Return [X, Y] of the center of cell containing provided text 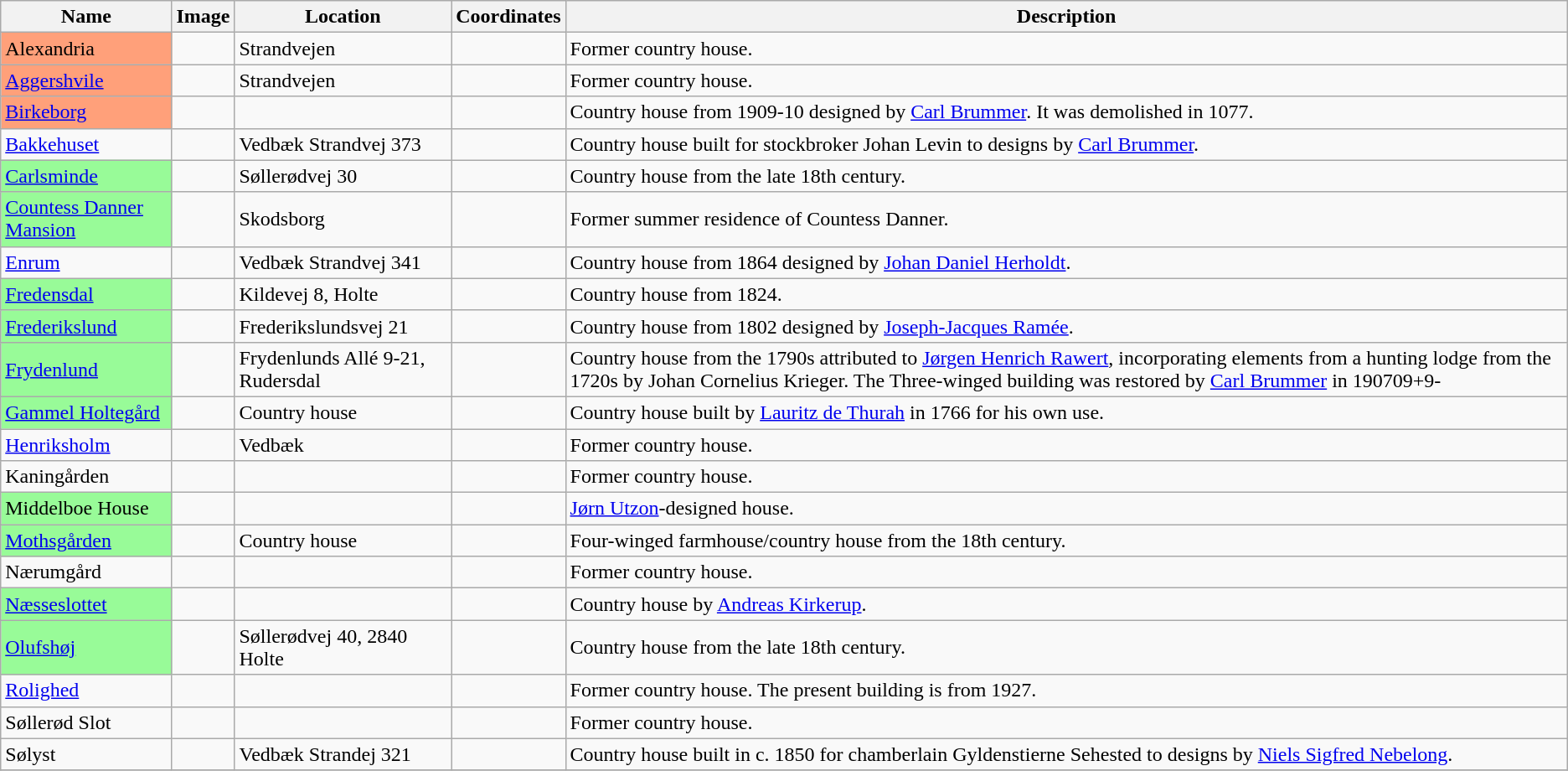
Vedbæk Strandej 321 [343, 754]
Søllerødvej 30 [343, 176]
Rolighed [86, 691]
Vedbæk [343, 445]
Kildevej 8, Holte [343, 294]
Vedbæk Strandvej 341 [343, 262]
Countess Danner Mansion [86, 220]
Former summer residence of Countess Danner. [1066, 220]
Skodsborg [343, 220]
Coordinates [508, 17]
Frydenlunds Allé 9-21, Rudersdal [343, 369]
Former country house. The present building is from 1927. [1066, 691]
Nærumgård [86, 572]
Olufshøj [86, 647]
Country house built for stockbroker Johan Levin to designs by Carl Brummer. [1066, 144]
Name [86, 17]
Bakkehuset [86, 144]
Middelboe House [86, 509]
Carlsminde [86, 176]
Frydenlund [86, 369]
Gammel Holtegård [86, 412]
Four-winged farmhouse/country house from the 18th century. [1066, 541]
Country house built by Lauritz de Thurah in 1766 for his own use. [1066, 412]
Næsseslottet [86, 604]
Søllerødvej 40, 2840 Holte [343, 647]
Søllerød Slot [86, 722]
Country house from 1802 designed by Joseph-Jacques Ramée. [1066, 326]
Country house from 1909-10 designed by Carl Brummer. It was demolished in 1077. [1066, 112]
Fredensdal [86, 294]
Image [203, 17]
Location [343, 17]
Frederikslundsvej 21 [343, 326]
Kaningården [86, 477]
Jørn Utzon-designed house. [1066, 509]
Aggershvile [86, 80]
Country house built in c. 1850 for chamberlain Gyldenstierne Sehested to designs by Niels Sigfred Nebelong. [1066, 754]
Country house by Andreas Kirkerup. [1066, 604]
Mothsgården [86, 541]
Country house from 1864 designed by Johan Daniel Herholdt. [1066, 262]
Vedbæk Strandvej 373 [343, 144]
Birkeborg [86, 112]
Frederikslund [86, 326]
Enrum [86, 262]
Henriksholm [86, 445]
Sølyst [86, 754]
Alexandria [86, 49]
Description [1066, 17]
Country house from 1824. [1066, 294]
